Pinpoint the cell where the given text exists, returning its (x, y) midpoint coordinate. 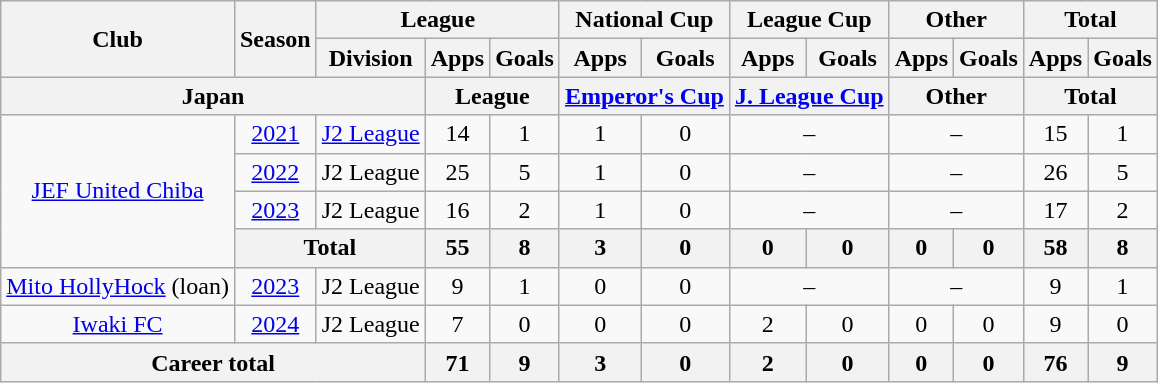
Season (275, 39)
76 (1055, 362)
2024 (275, 324)
16 (457, 210)
JEF United Chiba (118, 191)
17 (1055, 210)
Career total (213, 362)
2022 (275, 172)
J. League Cup (809, 96)
25 (457, 172)
7 (457, 324)
Emperor's Cup (644, 96)
71 (457, 362)
Mito HollyHock (loan) (118, 286)
55 (457, 248)
Japan (213, 96)
14 (457, 134)
National Cup (644, 20)
58 (1055, 248)
Club (118, 39)
League Cup (809, 20)
2021 (275, 134)
26 (1055, 172)
Iwaki FC (118, 324)
15 (1055, 134)
Division (370, 58)
